Detect which cell encompasses the target text, then output its [X, Y] center coordinate. 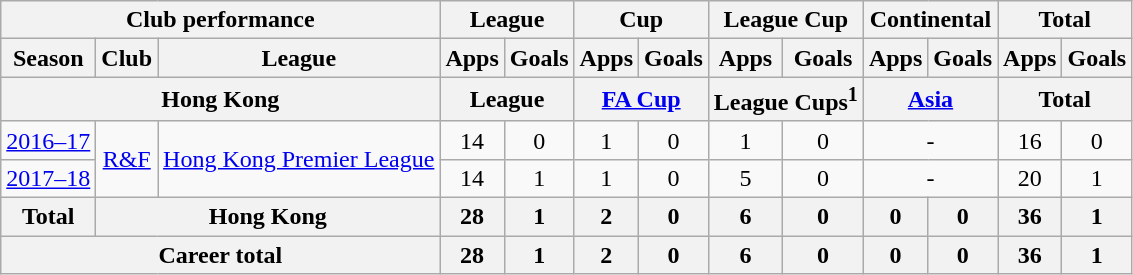
Asia [930, 100]
Club [127, 58]
5 [745, 178]
Club performance [220, 20]
2016–17 [48, 140]
2017–18 [48, 178]
16 [1030, 140]
FA Cup [641, 100]
League Cup [786, 20]
Cup [641, 20]
Hong Kong Premier League [299, 159]
Season [48, 58]
R&F [127, 159]
Career total [220, 255]
Continental [930, 20]
20 [1030, 178]
League Cups1 [786, 100]
